Provide the (x, y) coordinate of the cell's center where the given text is located.  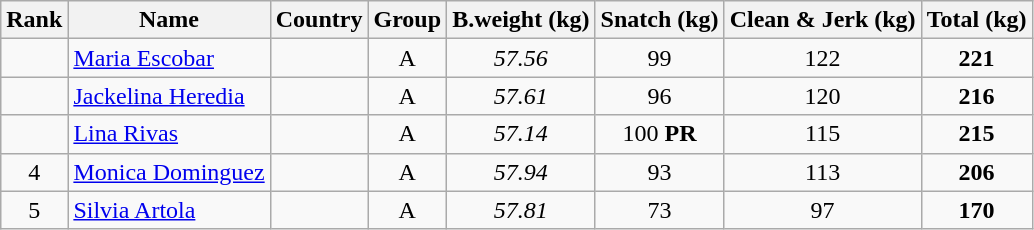
100 PR (660, 134)
215 (976, 134)
Total (kg) (976, 20)
Country (319, 20)
57.56 (521, 58)
99 (660, 58)
216 (976, 96)
57.61 (521, 96)
Name (169, 20)
Rank (34, 20)
Maria Escobar (169, 58)
206 (976, 172)
57.14 (521, 134)
96 (660, 96)
122 (822, 58)
97 (822, 210)
Monica Dominguez (169, 172)
57.94 (521, 172)
115 (822, 134)
4 (34, 172)
Group (408, 20)
Snatch (kg) (660, 20)
57.81 (521, 210)
93 (660, 172)
Silvia Artola (169, 210)
221 (976, 58)
Clean & Jerk (kg) (822, 20)
B.weight (kg) (521, 20)
73 (660, 210)
170 (976, 210)
Lina Rivas (169, 134)
5 (34, 210)
113 (822, 172)
Jackelina Heredia (169, 96)
120 (822, 96)
